Find where the given text appears and provide that cell's center as [x, y] coordinate. 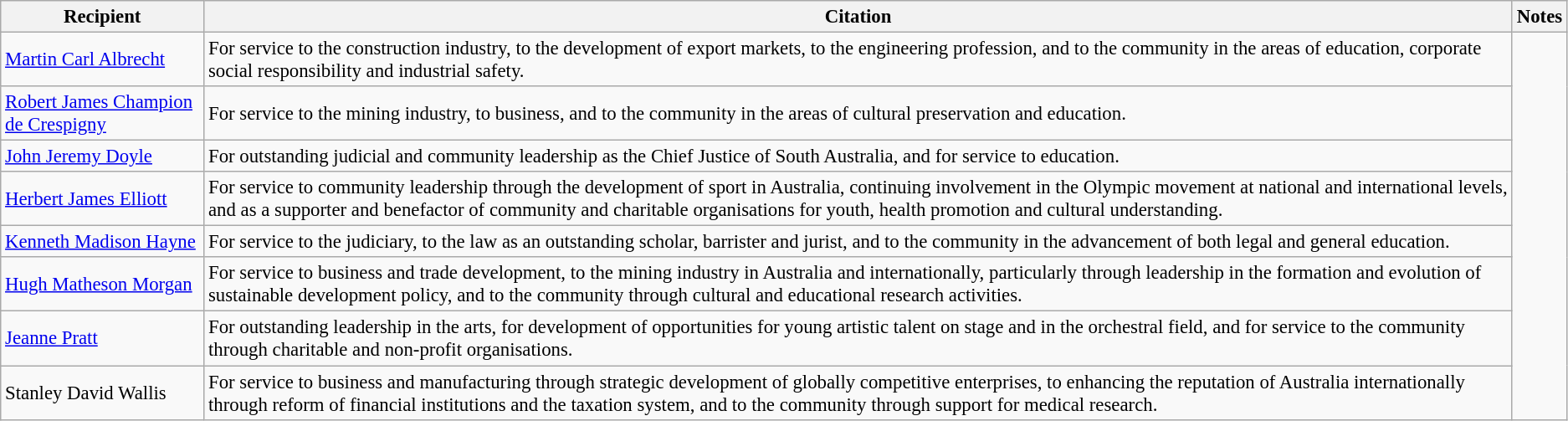
Martin Carl Albrecht [102, 60]
Citation [858, 17]
Hugh Matheson Morgan [102, 285]
Robert James Champion de Crespigny [102, 114]
John Jeremy Doyle [102, 157]
Notes [1540, 17]
Recipient [102, 17]
Stanley David Wallis [102, 393]
For service to the mining industry, to business, and to the community in the areas of cultural preservation and education. [858, 114]
For outstanding judicial and community leadership as the Chief Justice of South Australia, and for service to education. [858, 157]
Herbert James Elliott [102, 199]
Jeanne Pratt [102, 338]
Kenneth Madison Hayne [102, 242]
